Extract the (X, Y) coordinate from the center of the cell holding the provided text.  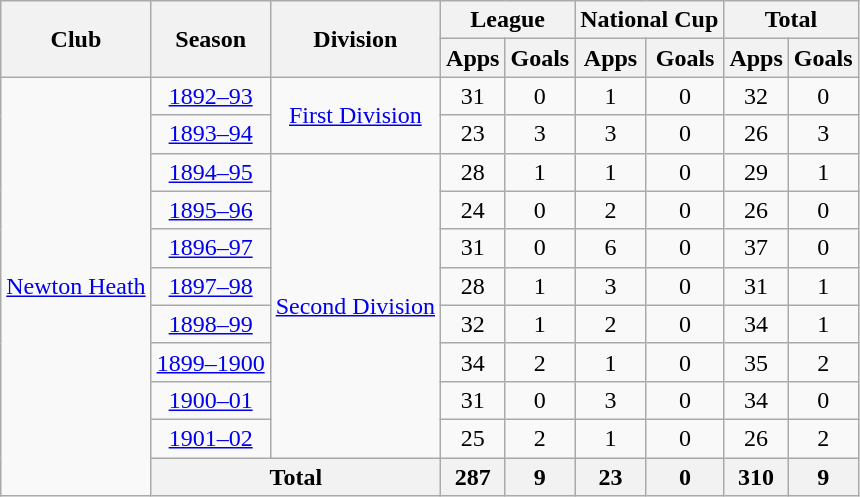
League (508, 20)
35 (756, 362)
310 (756, 477)
1893–94 (210, 134)
1895–96 (210, 210)
Club (76, 39)
National Cup (650, 20)
24 (473, 210)
1900–01 (210, 400)
1901–02 (210, 438)
1898–99 (210, 324)
37 (756, 248)
1894–95 (210, 172)
Newton Heath (76, 286)
25 (473, 438)
1897–98 (210, 286)
Second Division (355, 305)
Season (210, 39)
29 (756, 172)
287 (473, 477)
6 (611, 248)
1899–1900 (210, 362)
1892–93 (210, 96)
First Division (355, 115)
Division (355, 39)
1896–97 (210, 248)
